Return the (X, Y) coordinate for the center point of the cell that contains the specified text.  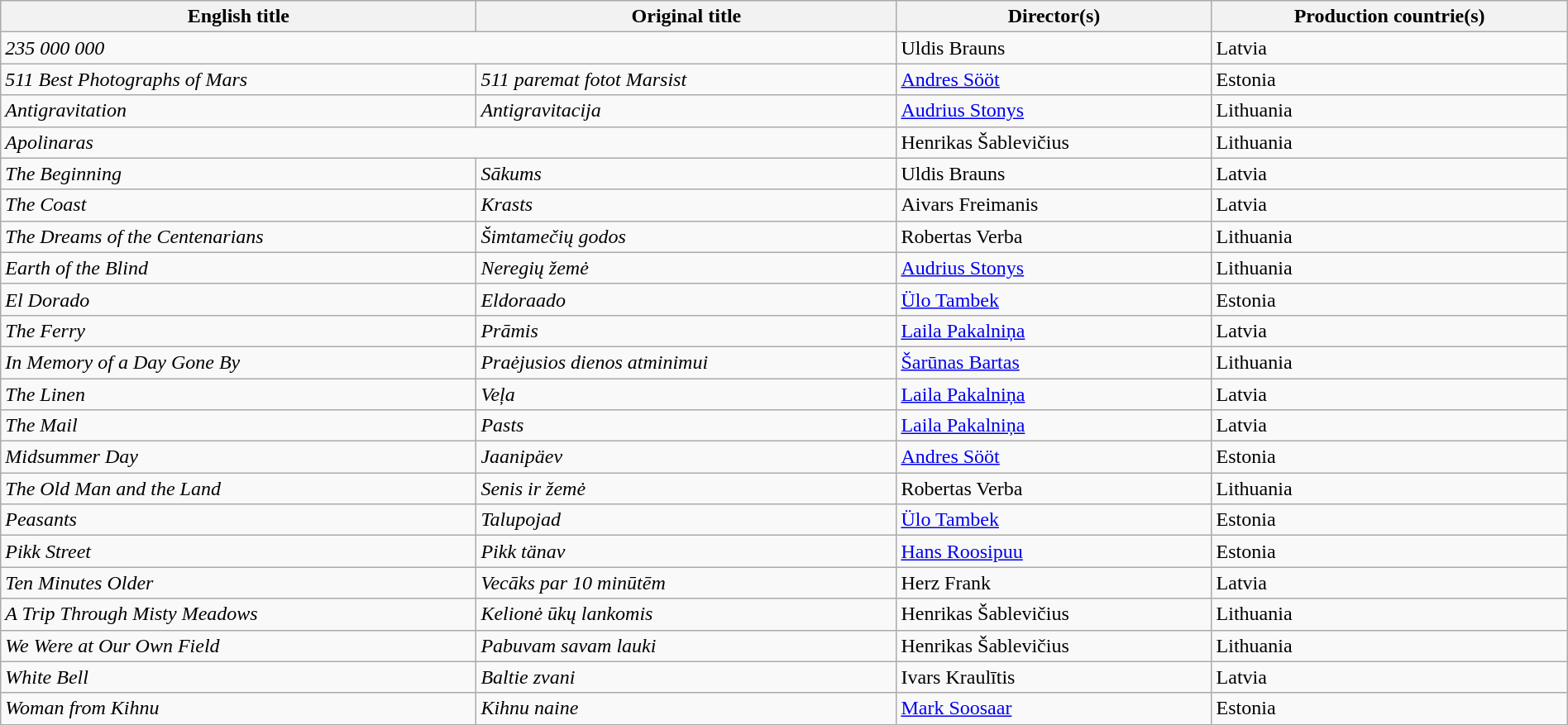
Talupojad (686, 520)
English title (238, 17)
Production countrie(s) (1389, 17)
Antigravitacija (686, 111)
Hans Roosipuu (1054, 551)
Baltie zvani (686, 677)
Earth of the Blind (238, 268)
El Dorado (238, 299)
Midsummer Day (238, 457)
The Coast (238, 205)
Mark Soosaar (1054, 708)
Woman from Kihnu (238, 708)
Ten Minutes Older (238, 583)
The Mail (238, 426)
Krasts (686, 205)
Pasts (686, 426)
The Old Man and the Land (238, 489)
Neregių žemė (686, 268)
Veļa (686, 394)
Vecāks par 10 minūtēm (686, 583)
511 Best Photographs of Mars (238, 79)
Pikk Street (238, 551)
Senis ir žemė (686, 489)
Pabuvam savam lauki (686, 646)
Sākums (686, 174)
Šimtamečių godos (686, 236)
Antigravitation (238, 111)
Jaanipäev (686, 457)
Director(s) (1054, 17)
Eldoraado (686, 299)
Ivars Kraulītis (1054, 677)
Pikk tänav (686, 551)
The Dreams of the Centenarians (238, 236)
In Memory of a Day Gone By (238, 362)
Praėjusios dienos atminimui (686, 362)
511 paremat fotot Marsist (686, 79)
A Trip Through Misty Meadows (238, 614)
Aivars Freimanis (1054, 205)
Šarūnas Bartas (1054, 362)
Kihnu naine (686, 708)
Herz Frank (1054, 583)
Apolinaras (448, 142)
We Were at Our Own Field (238, 646)
Kelionė ūkų lankomis (686, 614)
Original title (686, 17)
Prāmis (686, 331)
Peasants (238, 520)
The Ferry (238, 331)
The Beginning (238, 174)
The Linen (238, 394)
White Bell (238, 677)
235 000 000 (448, 48)
